Provide the [X, Y] coordinate of the cell's center where the given text is located.  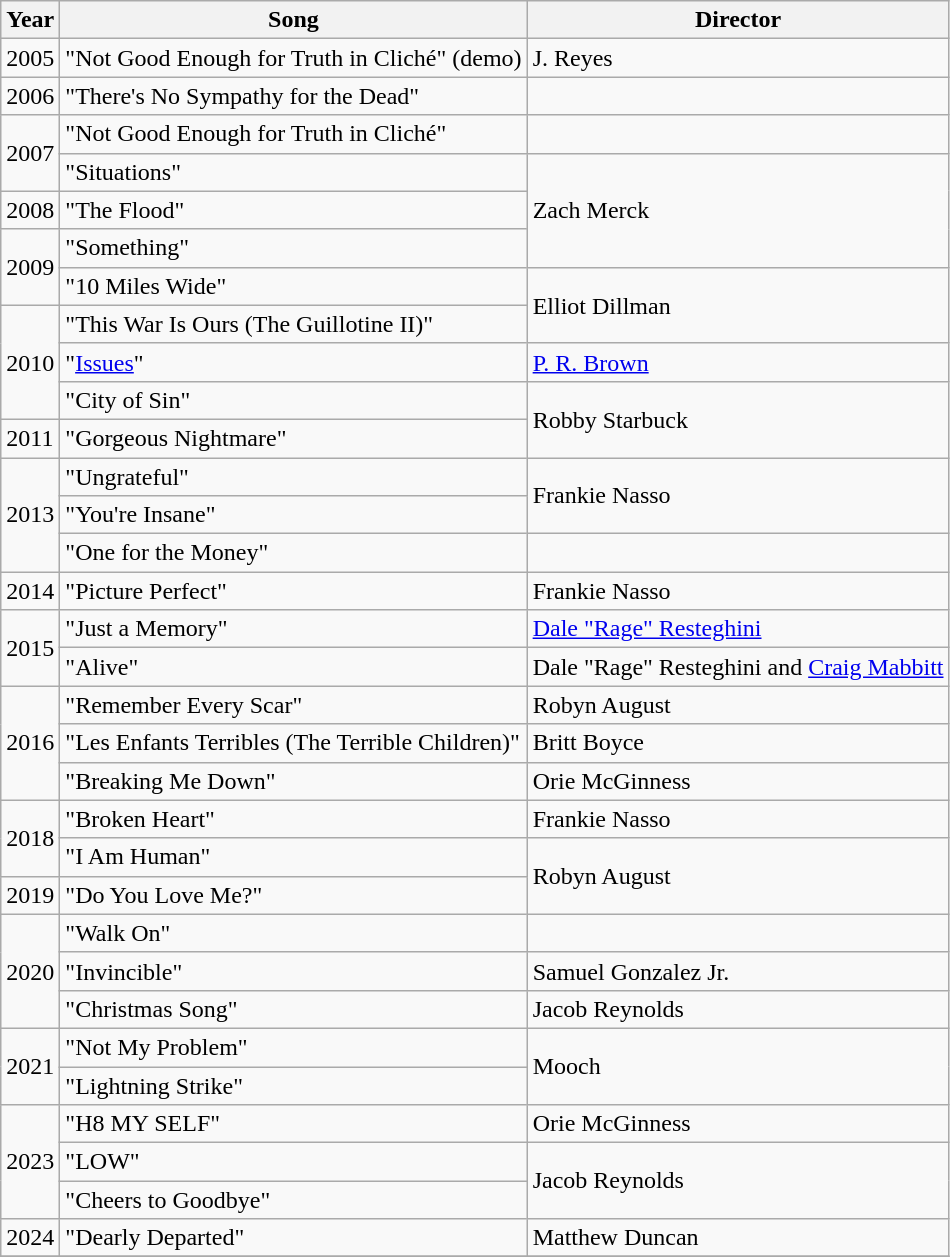
"Gorgeous Nightmare" [294, 438]
"Not My Problem" [294, 1047]
"You're Insane" [294, 515]
2024 [30, 1238]
J. Reyes [738, 58]
"Do You Love Me?" [294, 895]
"Ungrateful" [294, 477]
"Breaking Me Down" [294, 781]
Samuel Gonzalez Jr. [738, 971]
"Christmas Song" [294, 1009]
"Remember Every Scar" [294, 705]
"Issues" [294, 362]
2009 [30, 267]
"Picture Perfect" [294, 591]
"Lightning Strike" [294, 1085]
"Just a Memory" [294, 629]
Dale "Rage" Resteghini and Craig Mabbitt [738, 667]
Zach Merck [738, 210]
"This War Is Ours (The Guillotine II)" [294, 324]
"10 Miles Wide" [294, 286]
"Alive" [294, 667]
2023 [30, 1162]
"One for the Money" [294, 553]
Director [738, 20]
"Not Good Enough for Truth in Cliché" [294, 134]
2014 [30, 591]
"Dearly Departed" [294, 1238]
Year [30, 20]
"Broken Heart" [294, 819]
2013 [30, 515]
Elliot Dillman [738, 305]
2007 [30, 153]
2019 [30, 895]
"Cheers to Goodbye" [294, 1200]
"City of Sin" [294, 400]
2005 [30, 58]
"Walk On" [294, 933]
Dale "Rage" Resteghini [738, 629]
"Situations" [294, 172]
Mooch [738, 1066]
"The Flood" [294, 210]
2015 [30, 648]
2016 [30, 743]
P. R. Brown [738, 362]
2010 [30, 362]
"Not Good Enough for Truth in Cliché" (demo) [294, 58]
Matthew Duncan [738, 1238]
2018 [30, 838]
Britt Boyce [738, 743]
Robby Starbuck [738, 419]
"Les Enfants Terribles (The Terrible Children)" [294, 743]
"There's No Sympathy for the Dead" [294, 96]
"Invincible" [294, 971]
Song [294, 20]
"Something" [294, 248]
"LOW" [294, 1162]
2021 [30, 1066]
2006 [30, 96]
"H8 MY SELF" [294, 1124]
2008 [30, 210]
2011 [30, 438]
2020 [30, 971]
"I Am Human" [294, 857]
